Extract the [X, Y] coordinate from the center of the cell holding the provided text.  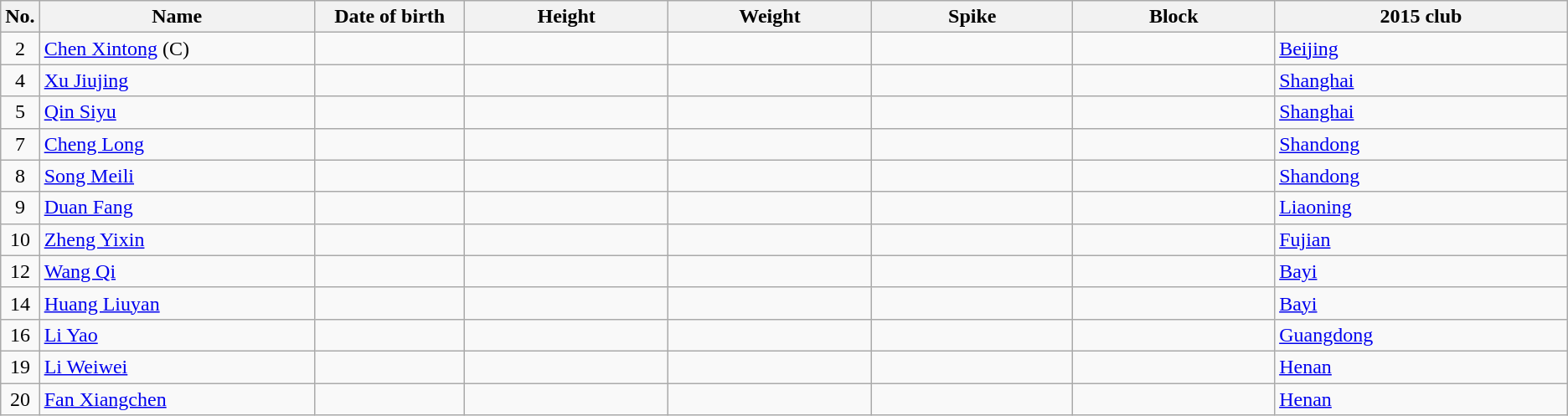
Duan Fang [177, 208]
20 [20, 399]
7 [20, 144]
Block [1174, 17]
2015 club [1421, 17]
Fujian [1421, 239]
14 [20, 303]
Zheng Yixin [177, 239]
4 [20, 80]
Chen Xintong (C) [177, 49]
Wang Qi [177, 271]
9 [20, 208]
5 [20, 112]
Huang Liuyan [177, 303]
10 [20, 239]
Date of birth [389, 17]
19 [20, 367]
Beijing [1421, 49]
Guangdong [1421, 335]
16 [20, 335]
Xu Jiujing [177, 80]
Spike [972, 17]
Weight [769, 17]
Name [177, 17]
Li Yao [177, 335]
No. [20, 17]
12 [20, 271]
Cheng Long [177, 144]
Song Meili [177, 176]
8 [20, 176]
Liaoning [1421, 208]
Li Weiwei [177, 367]
2 [20, 49]
Height [566, 17]
Qin Siyu [177, 112]
Fan Xiangchen [177, 399]
